Return the [X, Y] coordinate for the center point of the cell that contains the specified text.  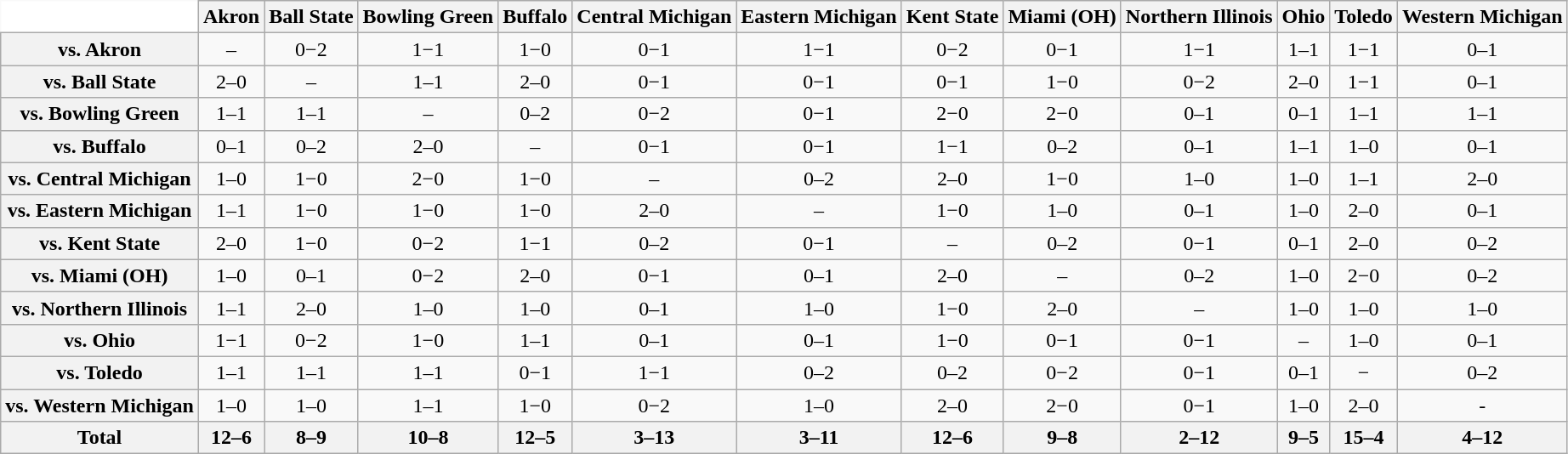
Ohio [1304, 17]
vs. Central Michigan [100, 179]
3–13 [655, 438]
15–4 [1364, 438]
vs. Buffalo [100, 146]
Total [100, 438]
Buffalo [536, 17]
8–9 [311, 438]
Toledo [1364, 17]
Ball State [311, 17]
vs. Akron [100, 49]
vs. Ball State [100, 82]
vs. Eastern Michigan [100, 211]
vs. Miami (OH) [100, 275]
4–12 [1482, 438]
Bowling Green [429, 17]
Western Michigan [1482, 17]
9–8 [1062, 438]
vs. Western Michigan [100, 406]
vs. Northern Illinois [100, 308]
2–12 [1199, 438]
vs. Kent State [100, 243]
- [1482, 406]
Northern Illinois [1199, 17]
Akron [231, 17]
3–11 [819, 438]
Miami (OH) [1062, 17]
Central Michigan [655, 17]
Eastern Michigan [819, 17]
12–5 [536, 438]
Kent State [952, 17]
9–5 [1304, 438]
vs. Toledo [100, 372]
vs. Bowling Green [100, 114]
− [1364, 372]
vs. Ohio [100, 340]
10–8 [429, 438]
